Determine the (X, Y) coordinate at the center of the cell enclosing the given text.  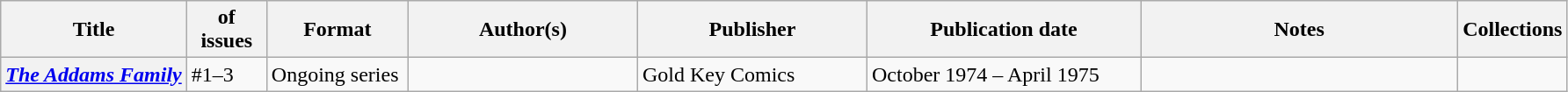
Author(s) (522, 30)
Publisher (752, 30)
Title (94, 30)
Notes (1299, 30)
October 1974 – April 1975 (1004, 74)
Format (338, 30)
Gold Key Comics (752, 74)
of issues (227, 30)
#1–3 (227, 74)
Ongoing series (338, 74)
The Addams Family (94, 74)
Publication date (1004, 30)
Collections (1513, 30)
